Extract the (X, Y) coordinate from the center of the cell holding the provided text.  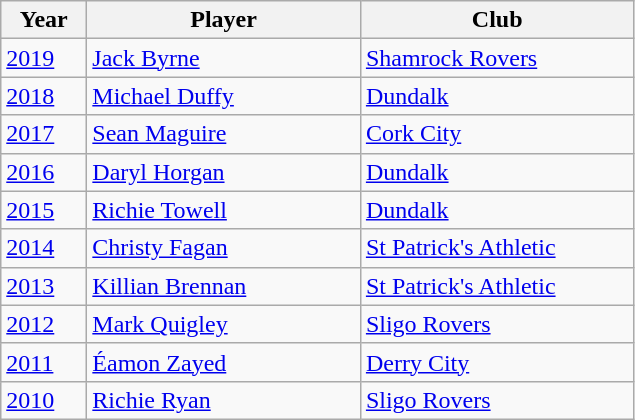
2014 (44, 248)
2012 (44, 324)
2010 (44, 400)
Player (224, 20)
Jack Byrne (224, 58)
Year (44, 20)
Derry City (497, 362)
Richie Towell (224, 210)
Club (497, 20)
Mark Quigley (224, 324)
Daryl Horgan (224, 172)
Sean Maguire (224, 134)
Michael Duffy (224, 96)
2016 (44, 172)
Éamon Zayed (224, 362)
Cork City (497, 134)
Killian Brennan (224, 286)
Shamrock Rovers (497, 58)
2015 (44, 210)
2013 (44, 286)
2011 (44, 362)
2017 (44, 134)
Richie Ryan (224, 400)
2019 (44, 58)
2018 (44, 96)
Christy Fagan (224, 248)
